Capture the cell that displays the provided text and extract its (X, Y) central coordinate. 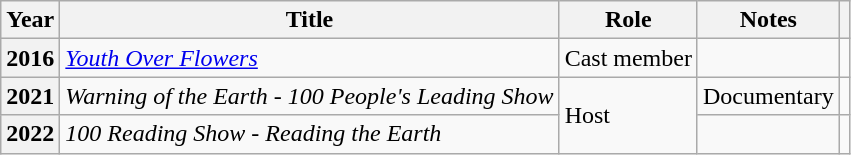
Warning of the Earth - 100 People's Leading Show (310, 96)
Year (30, 20)
Cast member (628, 58)
Title (310, 20)
Role (628, 20)
100 Reading Show - Reading the Earth (310, 134)
Notes (768, 20)
2016 (30, 58)
Host (628, 115)
Youth Over Flowers (310, 58)
Documentary (768, 96)
2021 (30, 96)
2022 (30, 134)
